Return the [x, y] coordinate for the center point of the cell that contains the specified text.  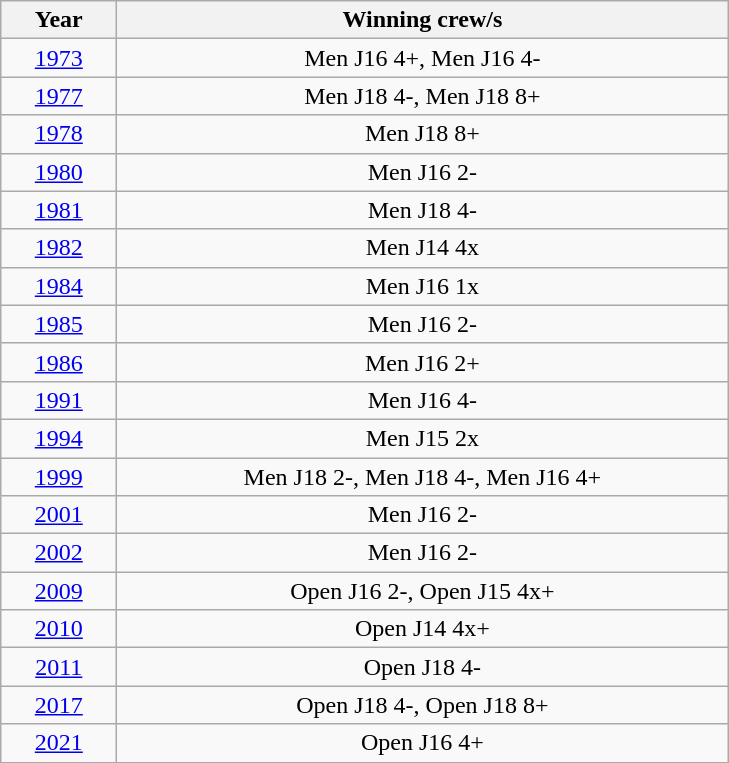
Open J14 4x+ [422, 629]
Open J18 4- [422, 667]
1985 [59, 324]
1991 [59, 400]
Men J18 4- [422, 210]
2010 [59, 629]
2017 [59, 705]
Winning crew/s [422, 20]
1986 [59, 362]
Men J16 4+, Men J16 4- [422, 58]
Men J16 4- [422, 400]
2002 [59, 553]
Men J14 4x [422, 248]
Open J16 4+ [422, 743]
1994 [59, 438]
1973 [59, 58]
Year [59, 20]
1982 [59, 248]
Men J18 4-, Men J18 8+ [422, 96]
1977 [59, 96]
1980 [59, 172]
2021 [59, 743]
Men J16 2+ [422, 362]
1999 [59, 477]
Open J16 2-, Open J15 4x+ [422, 591]
Men J16 1x [422, 286]
2009 [59, 591]
Men J15 2x [422, 438]
Open J18 4-, Open J18 8+ [422, 705]
Men J18 8+ [422, 134]
2011 [59, 667]
2001 [59, 515]
Men J18 2-, Men J18 4-, Men J16 4+ [422, 477]
1984 [59, 286]
1978 [59, 134]
1981 [59, 210]
